Return [X, Y] of the center of cell containing provided text 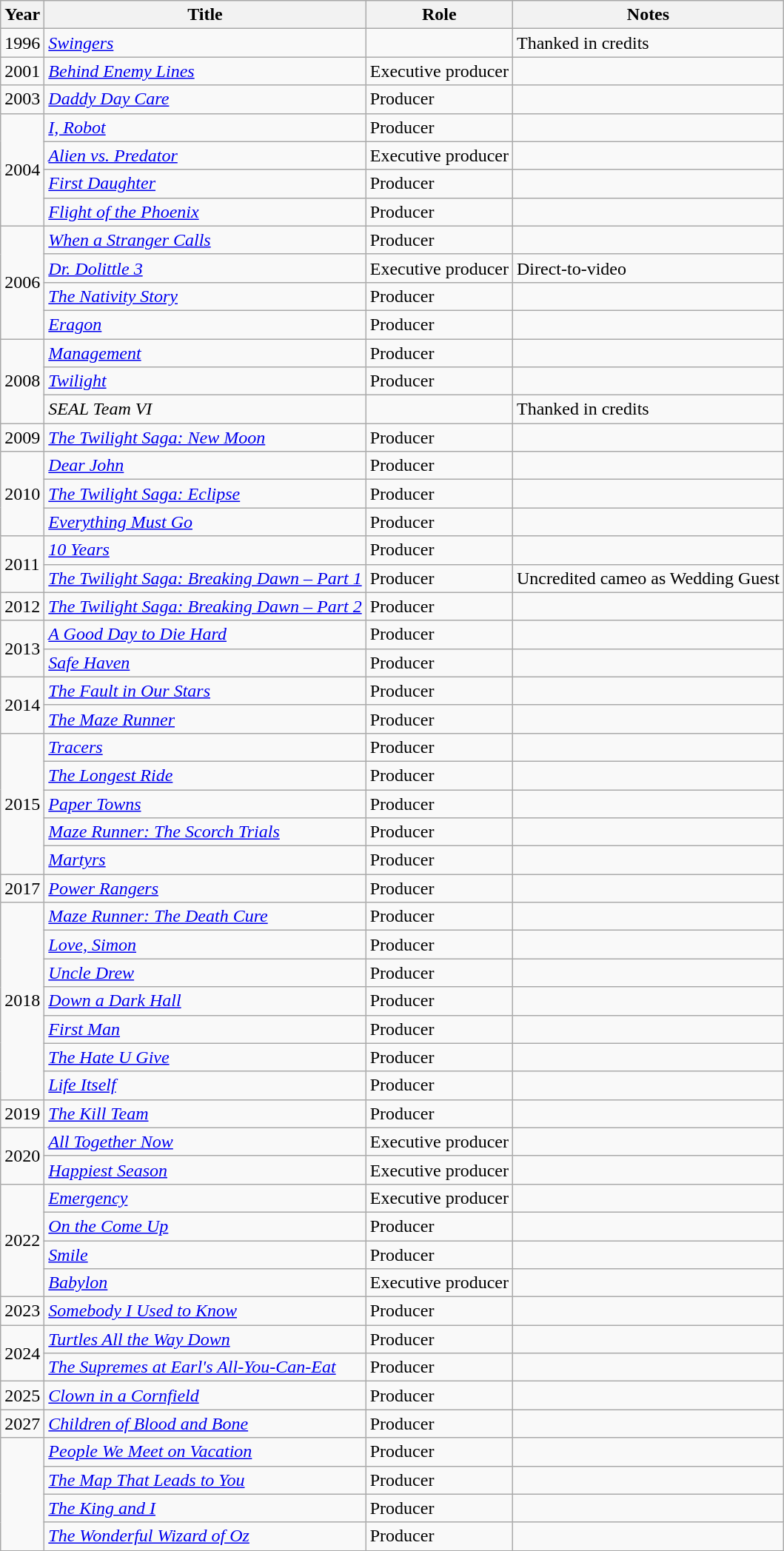
1996 [22, 43]
The Twilight Saga: Breaking Dawn – Part 1 [205, 578]
Life Itself [205, 1085]
The Twilight Saga: Eclipse [205, 494]
Somebody I Used to Know [205, 1311]
2010 [22, 494]
Title [205, 15]
The Maze Runner [205, 719]
2020 [22, 1156]
2011 [22, 564]
When a Stranger Calls [205, 240]
People We Meet on Vacation [205, 1452]
Paper Towns [205, 803]
2003 [22, 99]
Clown in a Cornfield [205, 1396]
On the Come Up [205, 1226]
Tracers [205, 747]
Down a Dark Hall [205, 1001]
2013 [22, 649]
Management [205, 353]
Uncle Drew [205, 973]
10 Years [205, 550]
2018 [22, 1001]
Dear John [205, 466]
2009 [22, 438]
The Fault in Our Stars [205, 691]
2014 [22, 705]
All Together Now [205, 1142]
Uncredited cameo as Wedding Guest [649, 578]
Flight of the Phoenix [205, 212]
SEAL Team VI [205, 409]
Eragon [205, 324]
First Man [205, 1029]
Emergency [205, 1198]
Maze Runner: The Scorch Trials [205, 832]
Happiest Season [205, 1170]
2012 [22, 606]
Turtles All the Way Down [205, 1339]
Safe Haven [205, 663]
Behind Enemy Lines [205, 71]
Love, Simon [205, 945]
Twilight [205, 381]
2008 [22, 381]
2022 [22, 1240]
I, Robot [205, 127]
2017 [22, 888]
The Twilight Saga: Breaking Dawn – Part 2 [205, 606]
2004 [22, 170]
2006 [22, 282]
Everything Must Go [205, 522]
Year [22, 15]
The King and I [205, 1508]
2023 [22, 1311]
A Good Day to Die Hard [205, 634]
Children of Blood and Bone [205, 1424]
The Wonderful Wizard of Oz [205, 1536]
2019 [22, 1113]
First Daughter [205, 184]
2015 [22, 803]
Alien vs. Predator [205, 155]
Direct-to-video [649, 268]
2001 [22, 71]
The Nativity Story [205, 296]
The Longest Ride [205, 775]
The Hate U Give [205, 1057]
Babylon [205, 1283]
2025 [22, 1396]
Maze Runner: The Death Cure [205, 917]
2024 [22, 1353]
Swingers [205, 43]
Power Rangers [205, 888]
Notes [649, 15]
Daddy Day Care [205, 99]
Martyrs [205, 860]
The Supremes at Earl's All-You-Can-Eat [205, 1367]
Role [439, 15]
Dr. Dolittle 3 [205, 268]
Smile [205, 1255]
The Map That Leads to You [205, 1480]
The Kill Team [205, 1113]
The Twilight Saga: New Moon [205, 438]
2027 [22, 1424]
